Provide the [X, Y] coordinate of the cell's center where the given text is located.  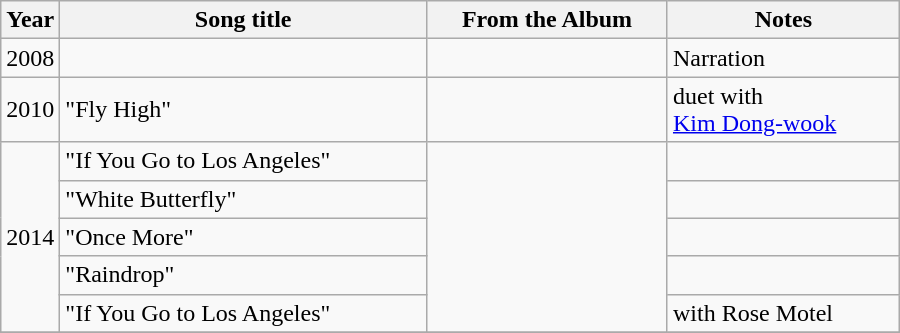
Narration [783, 58]
"White Butterfly" [244, 199]
Year [30, 20]
2008 [30, 58]
Notes [783, 20]
"Raindrop" [244, 275]
2010 [30, 110]
From the Album [548, 20]
"Fly High" [244, 110]
"Once More" [244, 237]
with Rose Motel [783, 313]
duet with Kim Dong-wook [783, 110]
2014 [30, 237]
Song title [244, 20]
